From the cell containing the given text, extract its center point as [x, y] coordinate. 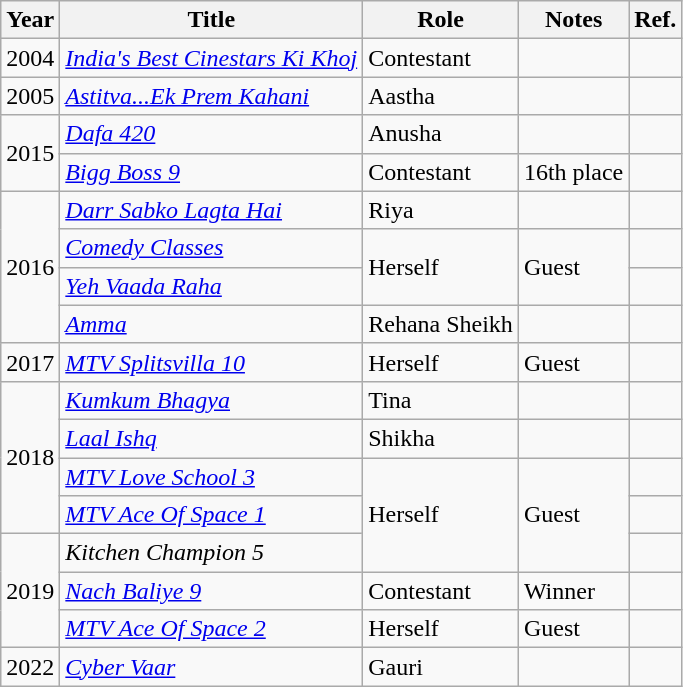
India's Best Cinestars Ki Khoj [212, 58]
Tina [441, 400]
2018 [30, 457]
Role [441, 20]
Kitchen Champion 5 [212, 553]
Gauri [441, 667]
Laal Ishq [212, 438]
Shikha [441, 438]
Kumkum Bhagya [212, 400]
Year [30, 20]
Rehana Sheikh [441, 324]
Winner [573, 591]
Nach Baliye 9 [212, 591]
Astitva...Ek Prem Kahani [212, 96]
2004 [30, 58]
Aastha [441, 96]
Anusha [441, 134]
2019 [30, 591]
Comedy Classes [212, 248]
2005 [30, 96]
Yeh Vaada Raha [212, 286]
MTV Splitsvilla 10 [212, 362]
16th place [573, 172]
Cyber Vaar [212, 667]
MTV Ace Of Space 2 [212, 629]
Darr Sabko Lagta Hai [212, 210]
2015 [30, 153]
2017 [30, 362]
Dafa 420 [212, 134]
Notes [573, 20]
MTV Love School 3 [212, 477]
Title [212, 20]
2022 [30, 667]
Riya [441, 210]
Amma [212, 324]
2016 [30, 267]
MTV Ace Of Space 1 [212, 515]
Ref. [656, 20]
Bigg Boss 9 [212, 172]
